Locate the cell with the specified text and output its (X, Y) center coordinate. 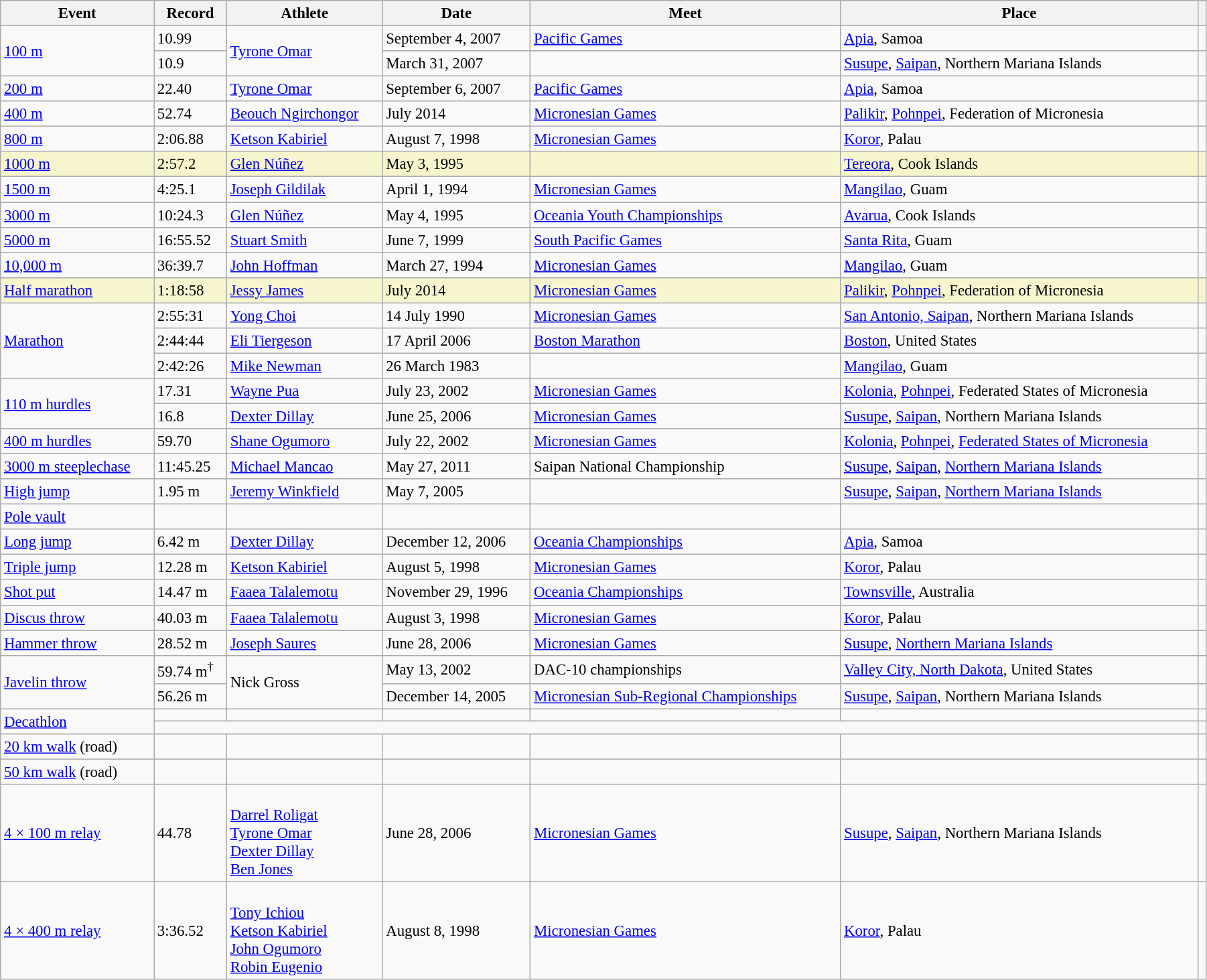
Pole vault (78, 517)
Event (78, 13)
52.74 (190, 114)
May 13, 2002 (457, 669)
28.52 m (190, 643)
16:55.52 (190, 240)
Avarua, Cook Islands (1019, 215)
22.40 (190, 89)
Michael Mancao (304, 467)
July 22, 2002 (457, 441)
400 m hurdles (78, 441)
1500 m (78, 190)
2:42:26 (190, 366)
10.9 (190, 64)
Valley City, North Dakota, United States (1019, 669)
Micronesian Sub-Regional Championships (686, 697)
6.42 m (190, 542)
John Hoffman (304, 265)
May 4, 1995 (457, 215)
May 27, 2011 (457, 467)
Long jump (78, 542)
Triple jump (78, 567)
South Pacific Games (686, 240)
17.31 (190, 391)
Javelin throw (78, 682)
March 27, 1994 (457, 265)
800 m (78, 139)
Darrel RoligatTyrone OmarDexter DillayBen Jones (304, 833)
August 7, 1998 (457, 139)
11:45.25 (190, 467)
2:06.88 (190, 139)
Shane Ogumoro (304, 441)
Stuart Smith (304, 240)
Santa Rita, Guam (1019, 240)
December 12, 2006 (457, 542)
Shot put (78, 593)
10.99 (190, 39)
36:39.7 (190, 265)
59.74 m† (190, 669)
40.03 m (190, 618)
20 km walk (road) (78, 747)
Marathon (78, 340)
4 × 100 m relay (78, 833)
3000 m (78, 215)
200 m (78, 89)
3:36.52 (190, 931)
Saipan National Championship (686, 467)
Decathlon (78, 721)
Susupe, Northern Mariana Islands (1019, 643)
16.8 (190, 416)
Boston Marathon (686, 341)
5000 m (78, 240)
Boston, United States (1019, 341)
San Antonio, Saipan, Northern Mariana Islands (1019, 316)
14 July 1990 (457, 316)
Joseph Saures (304, 643)
Athlete (304, 13)
Date (457, 13)
Jessy James (304, 290)
August 3, 1998 (457, 618)
Oceania Youth Championships (686, 215)
Record (190, 13)
10:24.3 (190, 215)
400 m (78, 114)
August 5, 1998 (457, 567)
High jump (78, 492)
Tereora, Cook Islands (1019, 164)
3000 m steeplechase (78, 467)
1:18:58 (190, 290)
14.47 m (190, 593)
November 29, 1996 (457, 593)
Mike Newman (304, 366)
1000 m (78, 164)
2:44:44 (190, 341)
Nick Gross (304, 682)
50 km walk (road) (78, 772)
DAC-10 championships (686, 669)
December 14, 2005 (457, 697)
56.26 m (190, 697)
26 March 1983 (457, 366)
2:57.2 (190, 164)
September 6, 2007 (457, 89)
1.95 m (190, 492)
April 1, 1994 (457, 190)
Hammer throw (78, 643)
Place (1019, 13)
59.70 (190, 441)
Townsville, Australia (1019, 593)
Wayne Pua (304, 391)
Yong Choi (304, 316)
100 m (78, 51)
August 8, 1998 (457, 931)
May 7, 2005 (457, 492)
June 7, 1999 (457, 240)
17 April 2006 (457, 341)
Beouch Ngirchongor (304, 114)
Meet (686, 13)
Jeremy Winkfield (304, 492)
May 3, 1995 (457, 164)
4 × 400 m relay (78, 931)
July 23, 2002 (457, 391)
June 25, 2006 (457, 416)
12.28 m (190, 567)
10,000 m (78, 265)
Joseph Gildilak (304, 190)
September 4, 2007 (457, 39)
44.78 (190, 833)
Eli Tiergeson (304, 341)
March 31, 2007 (457, 64)
110 m hurdles (78, 403)
Half marathon (78, 290)
Discus throw (78, 618)
Tony IchiouKetson KabirielJohn OgumoroRobin Eugenio (304, 931)
4:25.1 (190, 190)
2:55:31 (190, 316)
